For the text-containing cell, return its midpoint in [x, y] coordinate format. 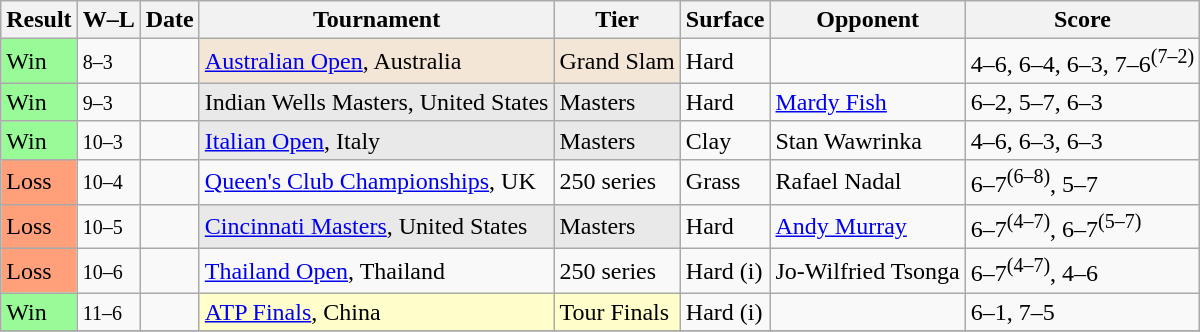
Queen's Club Championships, UK [376, 182]
Stan Wawrinka [868, 140]
Italian Open, Italy [376, 140]
Date [170, 20]
10–6 [108, 272]
Australian Open, Australia [376, 62]
4–6, 6–3, 6–3 [1082, 140]
Grand Slam [617, 62]
Mardy Fish [868, 102]
Score [1082, 20]
Cincinnati Masters, United States [376, 226]
W–L [108, 20]
Surface [725, 20]
6–1, 7–5 [1082, 312]
Indian Wells Masters, United States [376, 102]
9–3 [108, 102]
8–3 [108, 62]
6–2, 5–7, 6–3 [1082, 102]
10–4 [108, 182]
Rafael Nadal [868, 182]
10–5 [108, 226]
Tournament [376, 20]
6–7(4–7), 4–6 [1082, 272]
4–6, 6–4, 6–3, 7–6(7–2) [1082, 62]
Clay [725, 140]
11–6 [108, 312]
10–3 [108, 140]
Grass [725, 182]
Andy Murray [868, 226]
Tour Finals [617, 312]
Jo-Wilfried Tsonga [868, 272]
Tier [617, 20]
ATP Finals, China [376, 312]
Opponent [868, 20]
6–7(4–7), 6–7(5–7) [1082, 226]
Result [39, 20]
6–7(6–8), 5–7 [1082, 182]
Thailand Open, Thailand [376, 272]
